Detect which cell encompasses the target text, then output its [x, y] center coordinate. 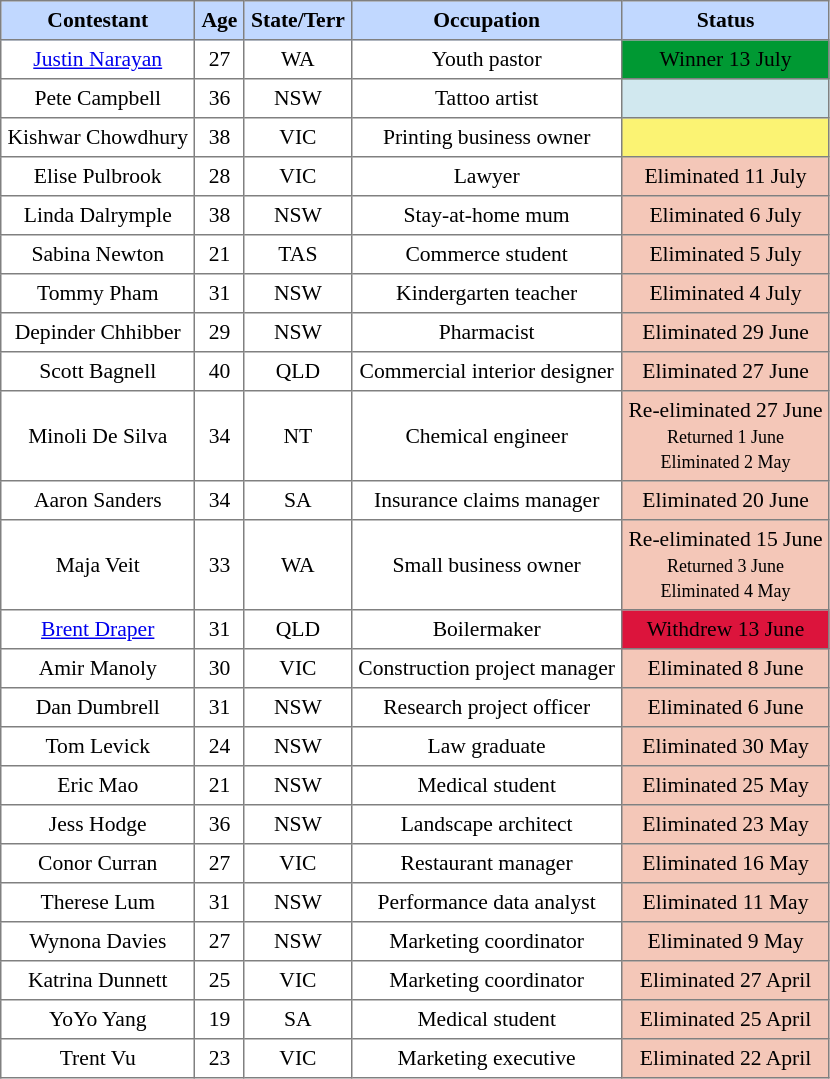
Tom Levick [98, 746]
Re-eliminated 15 JuneReturned 3 JuneEliminated 4 May [726, 565]
Amir Manoly [98, 668]
23 [220, 1058]
Eliminated 6 July [726, 216]
Brent Draper [98, 630]
Landscape architect [487, 824]
Wynona Davies [98, 942]
Marketing executive [487, 1058]
YoYo Yang [98, 1020]
19 [220, 1020]
Eliminated 11 May [726, 902]
Printing business owner [487, 138]
30 [220, 668]
Linda Dalrymple [98, 216]
29 [220, 332]
Winner 13 July [726, 60]
State/Terr [298, 20]
Youth pastor [487, 60]
Status [726, 20]
Eric Mao [98, 786]
Therese Lum [98, 902]
Eliminated 6 June [726, 708]
Trent Vu [98, 1058]
Eliminated 27 June [726, 372]
Eliminated 16 May [726, 864]
Eliminated 8 June [726, 668]
Conor Curran [98, 864]
Pete Campbell [98, 98]
Research project officer [487, 708]
Tommy Pham [98, 294]
Tattoo artist [487, 98]
Eliminated 25 May [726, 786]
Eliminated 27 April [726, 980]
Eliminated 4 July [726, 294]
Small business owner [487, 565]
Boilermaker [487, 630]
Eliminated 11 July [726, 176]
Commercial interior designer [487, 372]
Chemical engineer [487, 436]
Law graduate [487, 746]
Jess Hodge [98, 824]
NT [298, 436]
Eliminated 22 April [726, 1058]
Commerce student [487, 254]
Eliminated 9 May [726, 942]
Age [220, 20]
Kindergarten teacher [487, 294]
Justin Narayan [98, 60]
Lawyer [487, 176]
Eliminated 5 July [726, 254]
Scott Bagnell [98, 372]
Pharmacist [487, 332]
Withdrew 13 June [726, 630]
40 [220, 372]
Dan Dumbrell [98, 708]
Depinder Chhibber [98, 332]
Maja Veit [98, 565]
Eliminated 30 May [726, 746]
24 [220, 746]
Contestant [98, 20]
Eliminated 23 May [726, 824]
Re-eliminated 27 JuneReturned 1 JuneEliminated 2 May [726, 436]
Elise Pulbrook [98, 176]
Occupation [487, 20]
Sabina Newton [98, 254]
Minoli De Silva [98, 436]
Construction project manager [487, 668]
Stay-at-home mum [487, 216]
Eliminated 25 April [726, 1020]
Insurance claims manager [487, 500]
25 [220, 980]
Kishwar Chowdhury [98, 138]
Performance data analyst [487, 902]
TAS [298, 254]
Eliminated 20 June [726, 500]
28 [220, 176]
Aaron Sanders [98, 500]
Katrina Dunnett [98, 980]
33 [220, 565]
Eliminated 29 June [726, 332]
Restaurant manager [487, 864]
